From the cell containing the given text, extract its center point as (X, Y) coordinate. 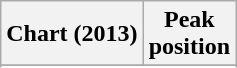
Chart (2013) (72, 34)
Peakposition (189, 34)
